Identify which cell holds the provided text, then report its [x, y] central coordinate. 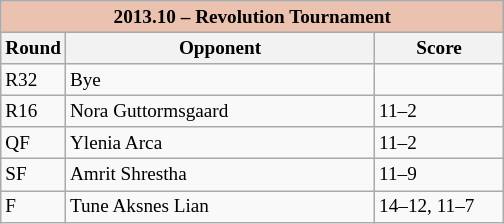
Opponent [220, 48]
11–9 [440, 175]
Bye [220, 80]
Round [34, 48]
2013.10 – Revolution Tournament [252, 17]
R16 [34, 111]
14–12, 11–7 [440, 206]
Nora Guttormsgaard [220, 111]
F [34, 206]
QF [34, 143]
SF [34, 175]
Ylenia Arca [220, 143]
Score [440, 48]
Tune Aksnes Lian [220, 206]
R32 [34, 80]
Amrit Shrestha [220, 175]
